Scan for the cell matching the given text and deliver its (x, y) coordinate at center. 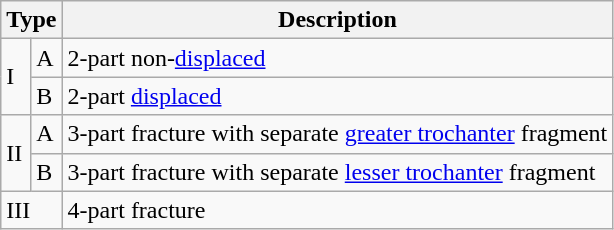
2-part non-displaced (338, 58)
3-part fracture with separate greater trochanter fragment (338, 134)
3-part fracture with separate lesser trochanter fragment (338, 172)
I (16, 77)
2-part displaced (338, 96)
4-part fracture (338, 210)
Type (32, 20)
Description (338, 20)
II (16, 153)
III (32, 210)
